Search for the cell housing the specified text and yield its (X, Y) center coordinate. 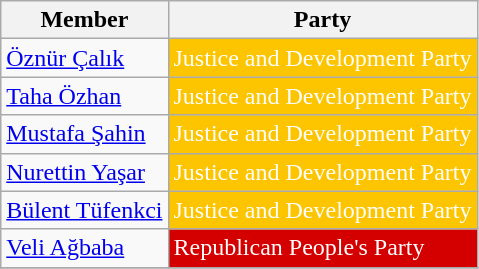
Party (322, 20)
Öznür Çalık (84, 58)
Bülent Tüfenkci (84, 210)
Nurettin Yaşar (84, 172)
Veli Ağbaba (84, 248)
Member (84, 20)
Mustafa Şahin (84, 134)
Taha Özhan (84, 96)
Republican People's Party (322, 248)
